Find where the given text appears and provide that cell's center as [x, y] coordinate. 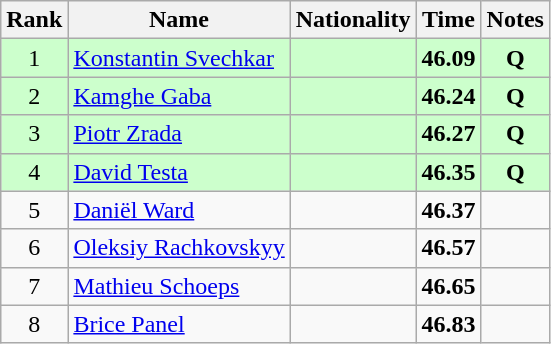
Oleksiy Rachkovskyy [179, 248]
Brice Panel [179, 324]
Mathieu Schoeps [179, 286]
Time [448, 20]
46.83 [448, 324]
46.65 [448, 286]
4 [34, 172]
46.35 [448, 172]
Notes [515, 20]
Nationality [353, 20]
7 [34, 286]
8 [34, 324]
6 [34, 248]
Kamghe Gaba [179, 96]
Daniël Ward [179, 210]
Rank [34, 20]
46.57 [448, 248]
3 [34, 134]
46.27 [448, 134]
46.24 [448, 96]
Konstantin Svechkar [179, 58]
David Testa [179, 172]
2 [34, 96]
46.09 [448, 58]
46.37 [448, 210]
Piotr Zrada [179, 134]
1 [34, 58]
5 [34, 210]
Name [179, 20]
